Scan for the cell matching the given text and deliver its [x, y] coordinate at center. 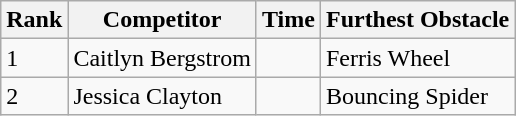
1 [34, 58]
Competitor [162, 20]
2 [34, 96]
Ferris Wheel [417, 58]
Bouncing Spider [417, 96]
Jessica Clayton [162, 96]
Caitlyn Bergstrom [162, 58]
Time [288, 20]
Rank [34, 20]
Furthest Obstacle [417, 20]
